Scan for the cell matching the given text and deliver its (X, Y) coordinate at center. 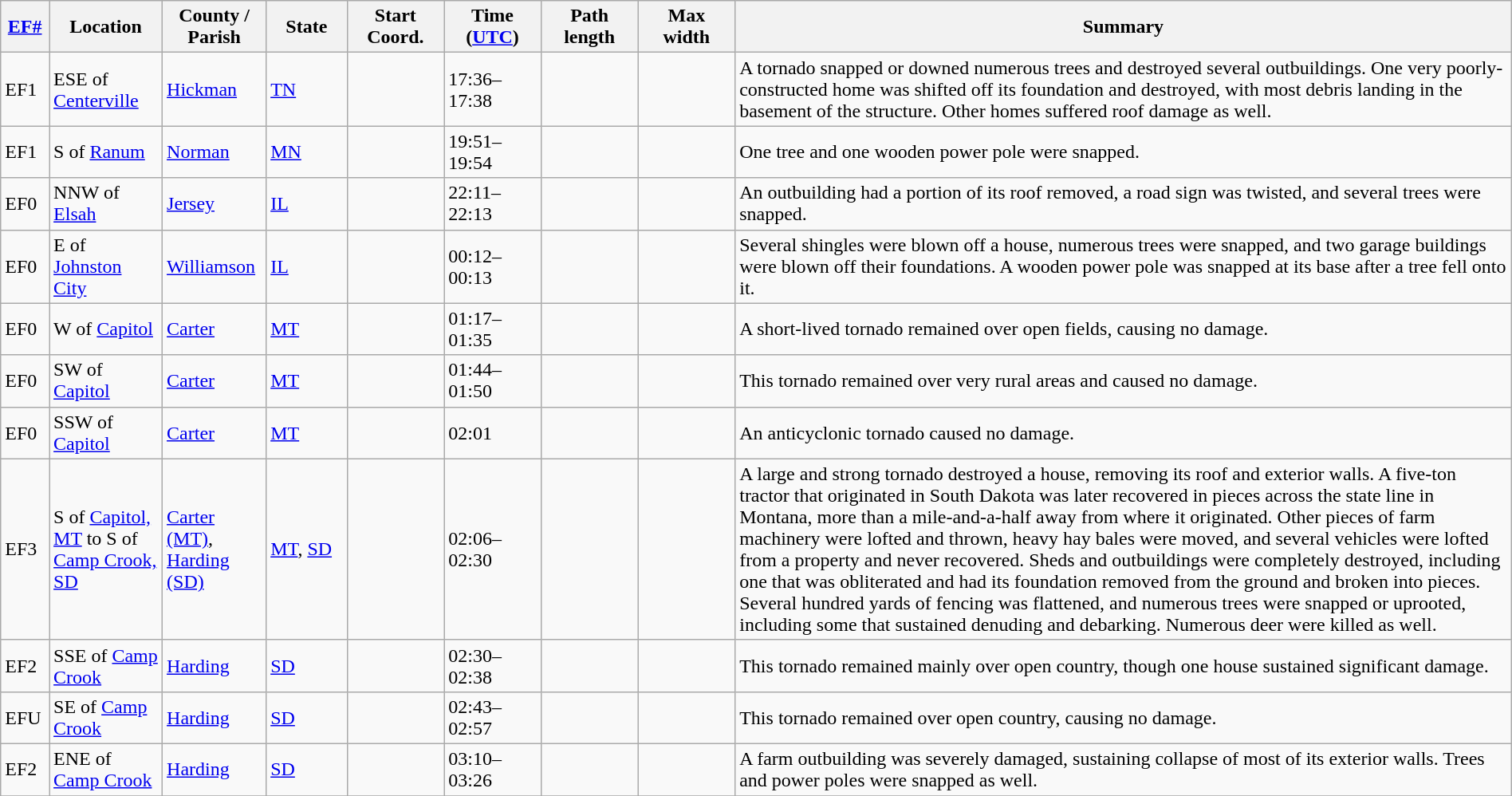
One tree and one wooden power pole were snapped. (1124, 152)
Time (UTC) (493, 27)
State (306, 27)
22:11–22:13 (493, 204)
E of Johnston City (106, 266)
17:36–17:38 (493, 89)
County / Parish (215, 27)
SSW of Capitol (106, 432)
TN (306, 89)
Hickman (215, 89)
01:44–01:50 (493, 381)
Summary (1124, 27)
02:30–02:38 (493, 665)
ESE of Centerville (106, 89)
S of Capitol, MT to S of Camp Crook, SD (106, 549)
A short-lived tornado remained over open fields, causing no damage. (1124, 329)
ENE of Camp Crook (106, 769)
NNW of Elsah (106, 204)
This tornado remained over open country, causing no damage. (1124, 718)
EFU (26, 718)
02:43–02:57 (493, 718)
W of Capitol (106, 329)
Location (106, 27)
An anticyclonic tornado caused no damage. (1124, 432)
EF3 (26, 549)
Norman (215, 152)
00:12–00:13 (493, 266)
S of Ranum (106, 152)
Path length (589, 27)
02:01 (493, 432)
Max width (687, 27)
This tornado remained mainly over open country, though one house sustained significant damage. (1124, 665)
03:10–03:26 (493, 769)
Carter (MT), Harding (SD) (215, 549)
EF# (26, 27)
Williamson (215, 266)
SSE of Camp Crook (106, 665)
An outbuilding had a portion of its roof removed, a road sign was twisted, and several trees were snapped. (1124, 204)
02:06–02:30 (493, 549)
SW of Capitol (106, 381)
Jersey (215, 204)
MT, SD (306, 549)
A farm outbuilding was severely damaged, sustaining collapse of most of its exterior walls. Trees and power poles were snapped as well. (1124, 769)
19:51–19:54 (493, 152)
SE of Camp Crook (106, 718)
This tornado remained over very rural areas and caused no damage. (1124, 381)
01:17–01:35 (493, 329)
MN (306, 152)
Start Coord. (396, 27)
